Identify which cell holds the provided text, then report its [x, y] central coordinate. 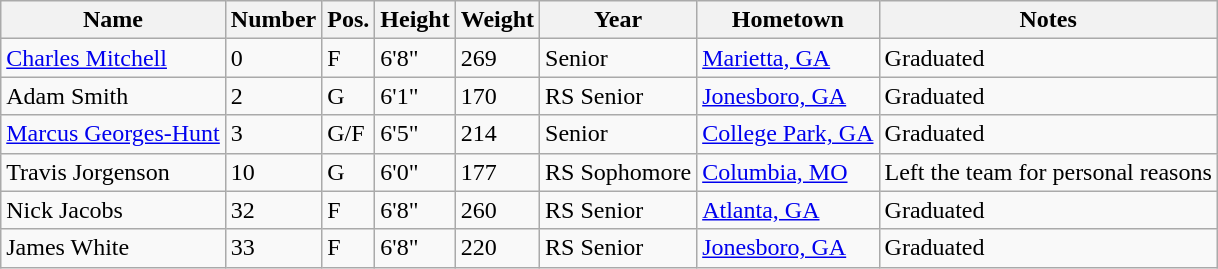
32 [273, 210]
College Park, GA [788, 134]
Columbia, MO [788, 172]
6'0" [415, 172]
Year [618, 20]
Left the team for personal reasons [1048, 172]
James White [114, 248]
260 [497, 210]
Nick Jacobs [114, 210]
Charles Mitchell [114, 58]
Marietta, GA [788, 58]
Pos. [348, 20]
0 [273, 58]
170 [497, 96]
Height [415, 20]
214 [497, 134]
2 [273, 96]
Number [273, 20]
6'1" [415, 96]
Marcus Georges-Hunt [114, 134]
Atlanta, GA [788, 210]
220 [497, 248]
Name [114, 20]
Hometown [788, 20]
Adam Smith [114, 96]
269 [497, 58]
10 [273, 172]
Weight [497, 20]
RS Sophomore [618, 172]
3 [273, 134]
G/F [348, 134]
Notes [1048, 20]
33 [273, 248]
177 [497, 172]
6'5" [415, 134]
Travis Jorgenson [114, 172]
